Output the [X, Y] coordinate of the center of the cell containing the given text.  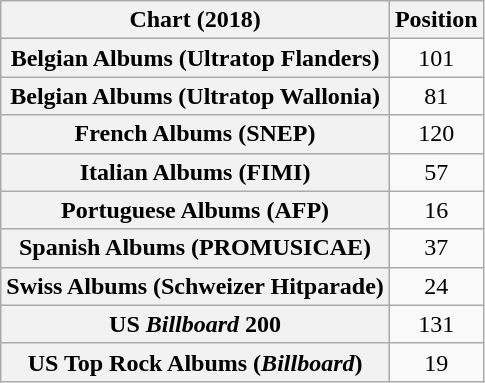
Spanish Albums (PROMUSICAE) [196, 248]
Swiss Albums (Schweizer Hitparade) [196, 286]
57 [436, 172]
Belgian Albums (Ultratop Flanders) [196, 58]
French Albums (SNEP) [196, 134]
120 [436, 134]
19 [436, 362]
Chart (2018) [196, 20]
81 [436, 96]
US Top Rock Albums (Billboard) [196, 362]
37 [436, 248]
US Billboard 200 [196, 324]
24 [436, 286]
16 [436, 210]
Italian Albums (FIMI) [196, 172]
Portuguese Albums (AFP) [196, 210]
Belgian Albums (Ultratop Wallonia) [196, 96]
101 [436, 58]
131 [436, 324]
Position [436, 20]
